Return (x, y) of the center of cell containing provided text 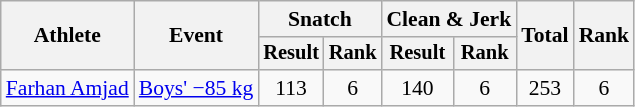
Snatch (320, 19)
253 (544, 88)
Event (196, 36)
140 (417, 88)
Farhan Amjad (68, 88)
Athlete (68, 36)
113 (291, 88)
Clean & Jerk (448, 19)
Boys' −85 kg (196, 88)
Total (544, 36)
